Return [x, y] of the center of cell containing provided text 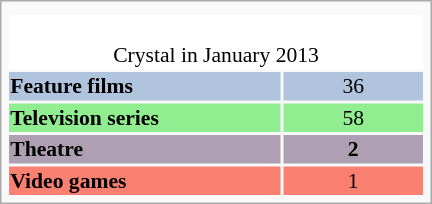
1 [353, 180]
2 [353, 149]
36 [353, 86]
58 [353, 117]
Crystal in January 2013 [216, 42]
Feature films [145, 86]
Theatre [145, 149]
Television series [145, 117]
Video games [145, 180]
